Scan for the cell matching the given text and deliver its (x, y) coordinate at center. 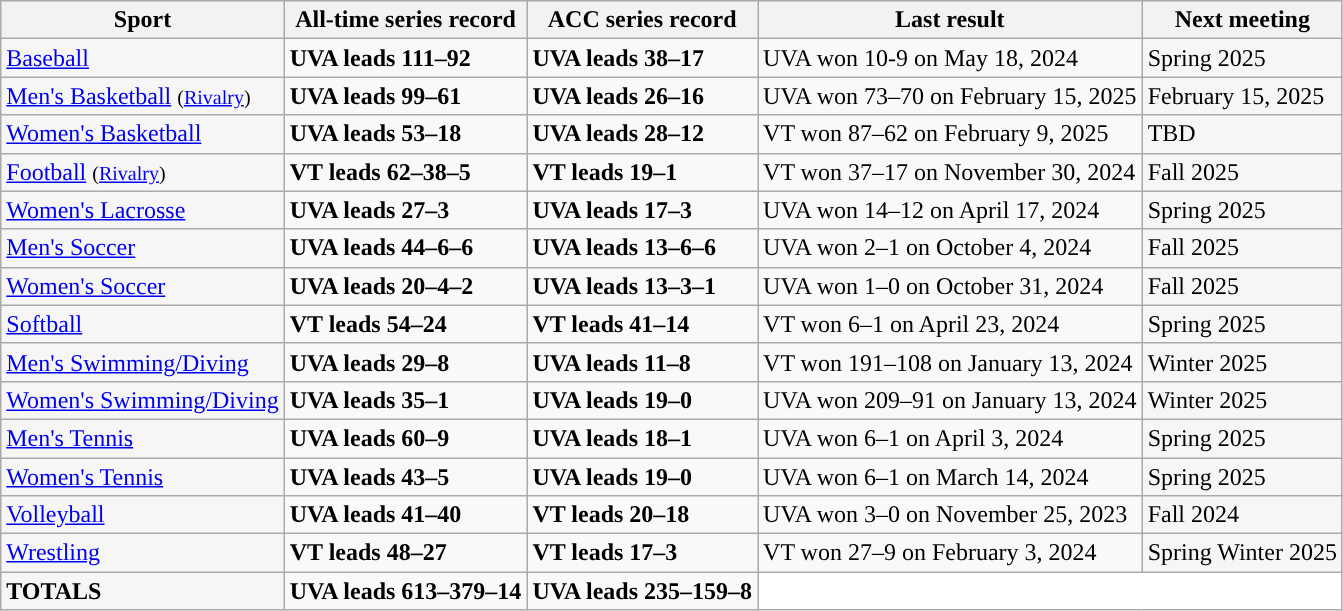
Wrestling (142, 553)
VT leads 20–18 (642, 515)
Women's Tennis (142, 477)
VT leads 48–27 (406, 553)
UVA leads 13–3–1 (642, 286)
UVA won 209–91 on January 13, 2024 (950, 400)
VT leads 41–14 (642, 324)
UVA leads 17–3 (642, 210)
VT won 37–17 on November 30, 2024 (950, 172)
February 15, 2025 (1242, 96)
UVA leads 44–6–6 (406, 248)
Next meeting (1242, 20)
Fall 2024 (1242, 515)
Football (Rivalry) (142, 172)
Women's Basketball (142, 134)
UVA leads 18–1 (642, 438)
UVA leads 235–159–8 (642, 591)
UVA leads 53–18 (406, 134)
UVA leads 26–16 (642, 96)
Softball (142, 324)
VT leads 54–24 (406, 324)
UVA leads 28–12 (642, 134)
VT won 191–108 on January 13, 2024 (950, 362)
Women's Soccer (142, 286)
UVA won 73–70 on February 15, 2025 (950, 96)
Men's Basketball (Rivalry) (142, 96)
UVA leads 20–4–2 (406, 286)
UVA leads 613–379–14 (406, 591)
Sport (142, 20)
Spring Winter 2025 (1242, 553)
UVA leads 27–3 (406, 210)
UVA won 6–1 on March 14, 2024 (950, 477)
TBD (1242, 134)
UVA leads 43–5 (406, 477)
VT leads 17–3 (642, 553)
Women's Lacrosse (142, 210)
UVA won 6–1 on April 3, 2024 (950, 438)
Women's Swimming/Diving (142, 400)
UVA leads 35–1 (406, 400)
VT won 6–1 on April 23, 2024 (950, 324)
Baseball (142, 58)
VT won 87–62 on February 9, 2025 (950, 134)
UVA leads 41–40 (406, 515)
Men's Soccer (142, 248)
ACC series record (642, 20)
UVA won 1–0 on October 31, 2024 (950, 286)
UVA won 10-9 on May 18, 2024 (950, 58)
VT leads 19–1 (642, 172)
TOTALS (142, 591)
UVA leads 11–8 (642, 362)
Volleyball (142, 515)
UVA won 2–1 on October 4, 2024 (950, 248)
UVA leads 111–92 (406, 58)
Men's Swimming/Diving (142, 362)
UVA leads 60–9 (406, 438)
UVA won 14–12 on April 17, 2024 (950, 210)
UVA leads 29–8 (406, 362)
Men's Tennis (142, 438)
VT leads 62–38–5 (406, 172)
UVA leads 13–6–6 (642, 248)
UVA won 3–0 on November 25, 2023 (950, 515)
UVA leads 99–61 (406, 96)
All-time series record (406, 20)
Last result (950, 20)
UVA leads 38–17 (642, 58)
VT won 27–9 on February 3, 2024 (950, 553)
